Determine the (x, y) coordinate at the center of the cell enclosing the given text.  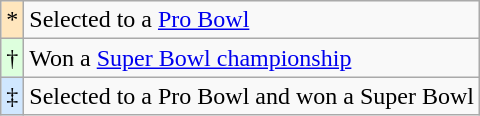
Selected to a Pro Bowl (252, 20)
* (12, 20)
† (12, 58)
Selected to a Pro Bowl and won a Super Bowl (252, 96)
Won a Super Bowl championship (252, 58)
‡ (12, 96)
